Detect which cell encompasses the target text, then output its (x, y) center coordinate. 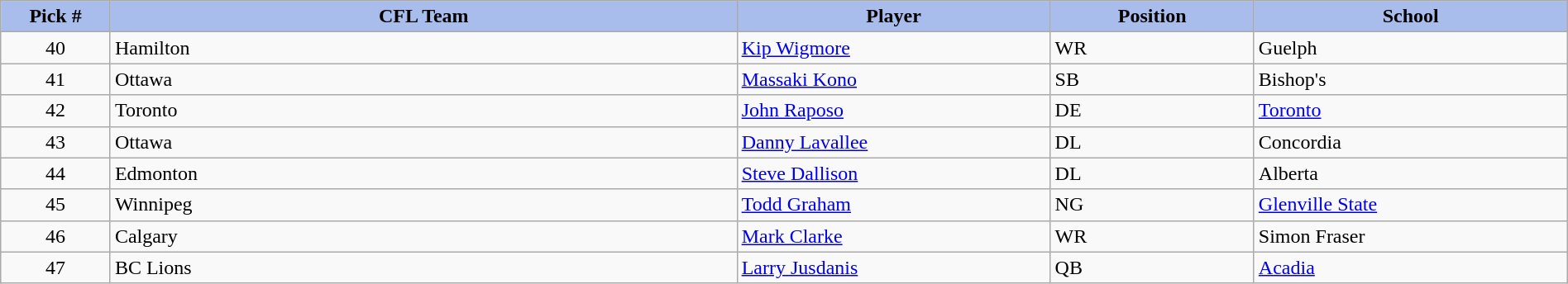
42 (56, 111)
Bishop's (1411, 79)
QB (1152, 267)
46 (56, 236)
School (1411, 17)
SB (1152, 79)
Todd Graham (893, 205)
DE (1152, 111)
Acadia (1411, 267)
40 (56, 48)
BC Lions (423, 267)
Calgary (423, 236)
Player (893, 17)
Larry Jusdanis (893, 267)
CFL Team (423, 17)
Position (1152, 17)
41 (56, 79)
45 (56, 205)
Pick # (56, 17)
Guelph (1411, 48)
Glenville State (1411, 205)
43 (56, 142)
Alberta (1411, 173)
Danny Lavallee (893, 142)
Hamilton (423, 48)
47 (56, 267)
Simon Fraser (1411, 236)
John Raposo (893, 111)
44 (56, 173)
NG (1152, 205)
Steve Dallison (893, 173)
Edmonton (423, 173)
Massaki Kono (893, 79)
Winnipeg (423, 205)
Mark Clarke (893, 236)
Kip Wigmore (893, 48)
Concordia (1411, 142)
